Return the (x, y) coordinate for the center point of the cell that contains the specified text.  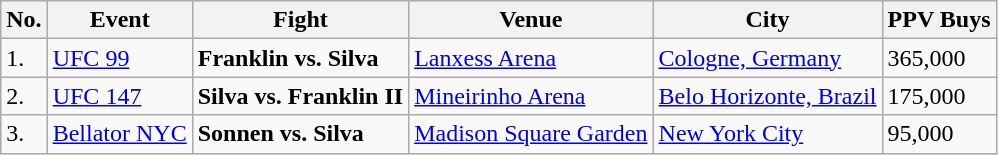
UFC 99 (120, 58)
City (768, 20)
No. (24, 20)
UFC 147 (120, 96)
1. (24, 58)
Silva vs. Franklin II (300, 96)
365,000 (939, 58)
2. (24, 96)
Franklin vs. Silva (300, 58)
Belo Horizonte, Brazil (768, 96)
95,000 (939, 134)
Event (120, 20)
PPV Buys (939, 20)
Lanxess Arena (531, 58)
3. (24, 134)
Venue (531, 20)
Fight (300, 20)
Cologne, Germany (768, 58)
New York City (768, 134)
Mineirinho Arena (531, 96)
Madison Square Garden (531, 134)
175,000 (939, 96)
Bellator NYC (120, 134)
Sonnen vs. Silva (300, 134)
